Determine the (x, y) coordinate at the center of the cell enclosing the given text.  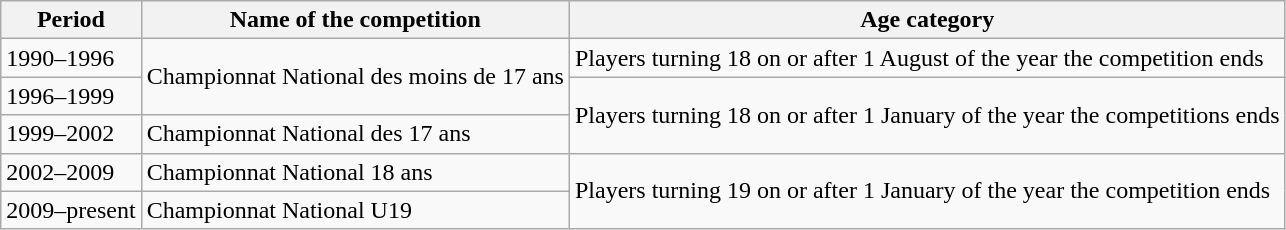
Championnat National des 17 ans (355, 134)
Name of the competition (355, 20)
1996–1999 (71, 96)
1990–1996 (71, 58)
Championnat National 18 ans (355, 172)
Players turning 19 on or after 1 January of the year the competition ends (927, 191)
2009–present (71, 210)
Championnat National des moins de 17 ans (355, 77)
Period (71, 20)
Age category (927, 20)
Championnat National U19 (355, 210)
Players turning 18 on or after 1 January of the year the competitions ends (927, 115)
2002–2009 (71, 172)
Players turning 18 on or after 1 August of the year the competition ends (927, 58)
1999–2002 (71, 134)
